For the text-containing cell, return its midpoint in [X, Y] coordinate format. 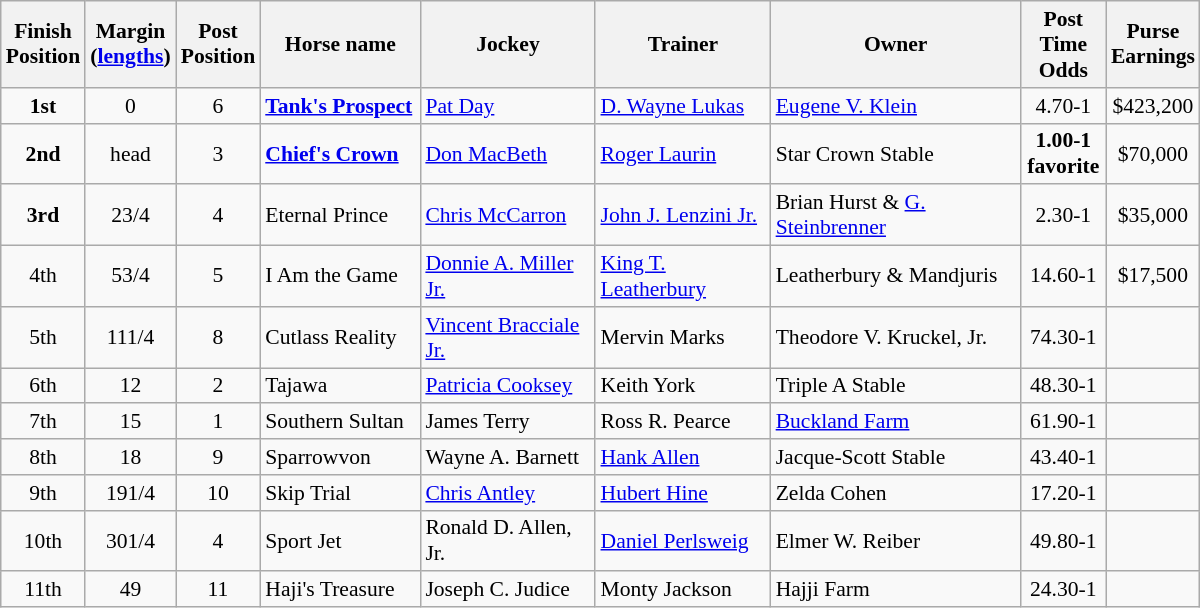
4th [43, 276]
10th [43, 540]
6 [218, 106]
17.20-1 [1064, 493]
Don MacBeth [508, 154]
Eternal Prince [340, 216]
49.80-1 [1064, 540]
James Terry [508, 422]
301/4 [130, 540]
12 [130, 386]
Chris McCarron [508, 216]
Jacque-Scott Stable [896, 457]
Roger Laurin [682, 154]
Brian Hurst & G. Steinbrenner [896, 216]
Joseph C. Judice [508, 590]
Keith York [682, 386]
Ronald D. Allen, Jr. [508, 540]
8 [218, 338]
Jockey [508, 44]
Chris Antley [508, 493]
Southern Sultan [340, 422]
$423,200 [1153, 106]
Leatherbury & Mandjuris [896, 276]
Star Crown Stable [896, 154]
head [130, 154]
Elmer W. Reiber [896, 540]
John J. Lenzini Jr. [682, 216]
Tank's Prospect [340, 106]
Mervin Marks [682, 338]
11th [43, 590]
Eugene V. Klein [896, 106]
Vincent Bracciale Jr. [508, 338]
Chief's Crown [340, 154]
7th [43, 422]
14.60-1 [1064, 276]
1 [218, 422]
10 [218, 493]
Tajawa [340, 386]
Purse Earnings [1153, 44]
Wayne A. Barnett [508, 457]
Hank Allen [682, 457]
Margin (lengths) [130, 44]
Triple A Stable [896, 386]
Hubert Hine [682, 493]
53/4 [130, 276]
8th [43, 457]
6th [43, 386]
Skip Trial [340, 493]
Post Time Odds [1064, 44]
Sport Jet [340, 540]
48.30-1 [1064, 386]
2 [218, 386]
Zelda Cohen [896, 493]
49 [130, 590]
Pat Day [508, 106]
Hajji Farm [896, 590]
I Am the Game [340, 276]
Horse name [340, 44]
9th [43, 493]
5th [43, 338]
3 [218, 154]
24.30-1 [1064, 590]
74.30-1 [1064, 338]
$35,000 [1153, 216]
Owner [896, 44]
Cutlass Reality [340, 338]
Buckland Farm [896, 422]
Post Position [218, 44]
Finish Position [43, 44]
Trainer [682, 44]
2nd [43, 154]
11 [218, 590]
$17,500 [1153, 276]
Donnie A. Miller Jr. [508, 276]
9 [218, 457]
Haji's Treasure [340, 590]
King T. Leatherbury [682, 276]
4.70-1 [1064, 106]
5 [218, 276]
23/4 [130, 216]
3rd [43, 216]
18 [130, 457]
1.00-1 favorite [1064, 154]
2.30-1 [1064, 216]
Sparrowvon [340, 457]
191/4 [130, 493]
15 [130, 422]
Monty Jackson [682, 590]
D. Wayne Lukas [682, 106]
Ross R. Pearce [682, 422]
$70,000 [1153, 154]
Daniel Perlsweig [682, 540]
111/4 [130, 338]
Theodore V. Kruckel, Jr. [896, 338]
0 [130, 106]
1st [43, 106]
43.40-1 [1064, 457]
Patricia Cooksey [508, 386]
61.90-1 [1064, 422]
